Return (X, Y) of the center of cell containing provided text 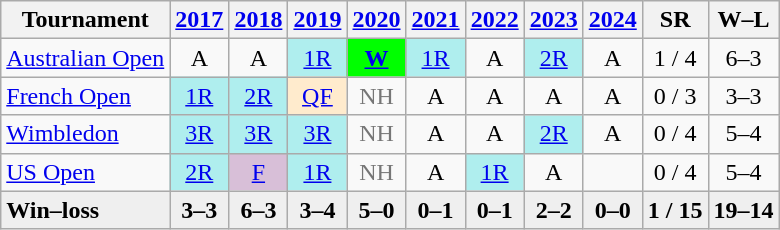
1 / 4 (675, 58)
0–0 (612, 210)
0 / 3 (675, 96)
2020 (376, 20)
5–0 (376, 210)
W (376, 58)
Win–loss (86, 210)
2024 (612, 20)
US Open (86, 172)
SR (675, 20)
3–4 (318, 210)
19–14 (744, 210)
2022 (494, 20)
2–2 (554, 210)
W–L (744, 20)
2023 (554, 20)
Australian Open (86, 58)
QF (318, 96)
2017 (200, 20)
F (258, 172)
2019 (318, 20)
2018 (258, 20)
French Open (86, 96)
Tournament (86, 20)
1 / 15 (675, 210)
Wimbledon (86, 134)
2021 (436, 20)
